Locate the cell with the specified text and output its [X, Y] center coordinate. 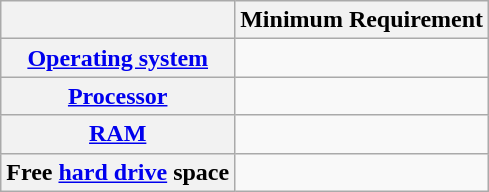
Minimum Requirement [362, 20]
Processor [118, 96]
RAM [118, 134]
Operating system [118, 58]
Free hard drive space [118, 172]
